From the cell containing the given text, extract its center point as (x, y) coordinate. 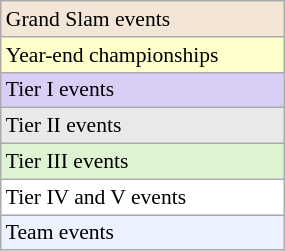
Team events (142, 233)
Tier III events (142, 162)
Grand Slam events (142, 19)
Tier II events (142, 126)
Tier I events (142, 90)
Tier IV and V events (142, 197)
Year-end championships (142, 55)
